Determine the [X, Y] coordinate at the center of the cell enclosing the given text.  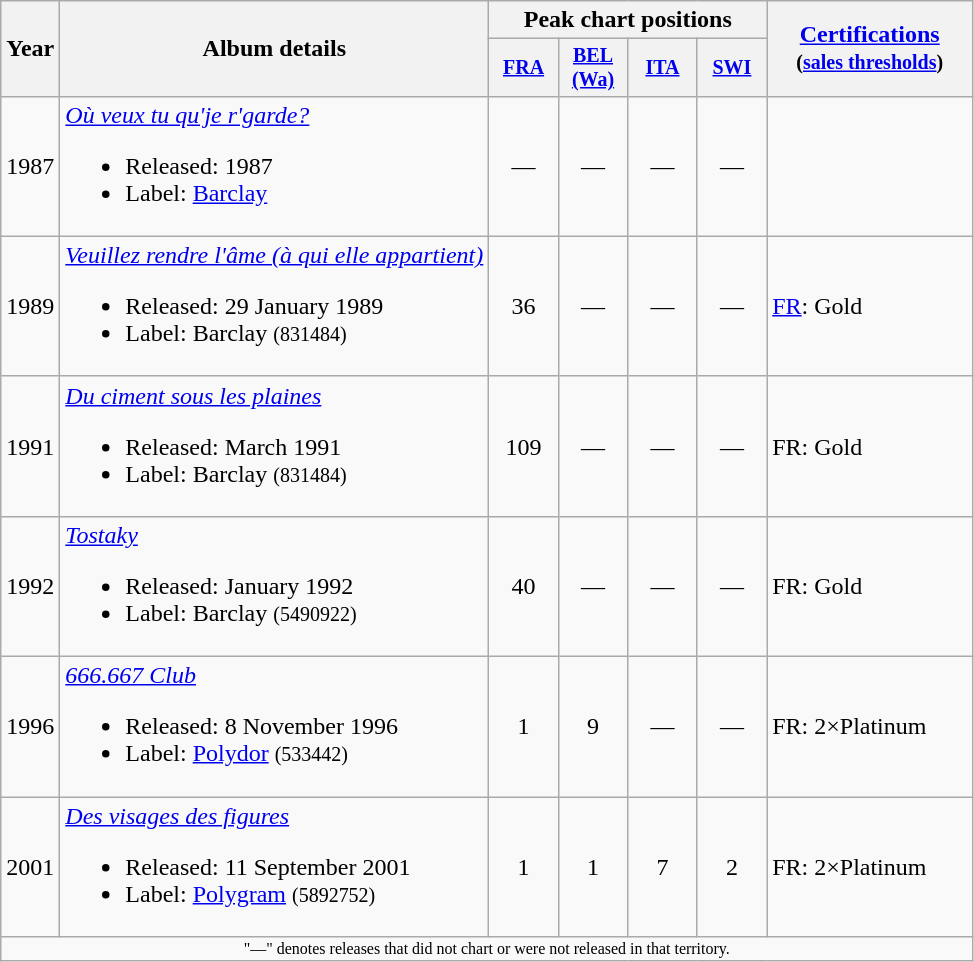
Du ciment sous les plainesReleased: March 1991Label: Barclay (831484) [274, 446]
1991 [30, 446]
Year [30, 49]
7 [662, 867]
Album details [274, 49]
Où veux tu qu'je r'garde?Released: 1987Label: Barclay [274, 166]
"—" denotes releases that did not chart or were not released in that territory. [487, 949]
Peak chart positions [628, 20]
1996 [30, 727]
36 [524, 306]
1987 [30, 166]
Veuillez rendre l'âme (à qui elle appartient)Released: 29 January 1989Label: Barclay (831484) [274, 306]
109 [524, 446]
SWI [732, 68]
Des visages des figuresReleased: 11 September 2001Label: Polygram (5892752) [274, 867]
40 [524, 586]
1989 [30, 306]
2001 [30, 867]
666.667 ClubReleased: 8 November 1996Label: Polydor (533442) [274, 727]
9 [592, 727]
2 [732, 867]
1992 [30, 586]
FRA [524, 68]
TostakyReleased: January 1992Label: Barclay (5490922) [274, 586]
Certifications(sales thresholds) [870, 49]
ITA [662, 68]
BEL(Wa) [592, 68]
